Find where the given text appears and provide that cell's center as [x, y] coordinate. 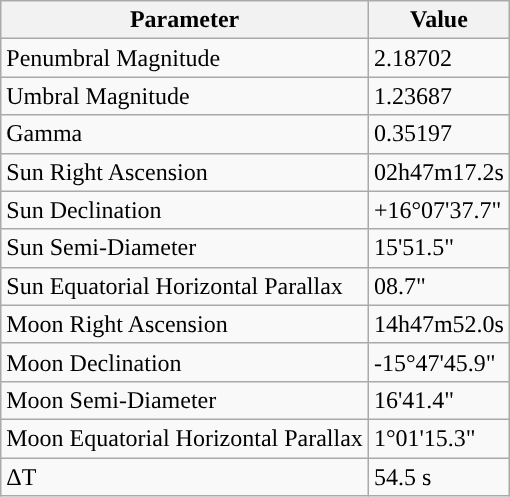
Moon Equatorial Horizontal Parallax [185, 438]
Sun Declination [185, 210]
0.35197 [438, 134]
15'51.5" [438, 248]
Umbral Magnitude [185, 96]
Value [438, 20]
16'41.4" [438, 400]
14h47m52.0s [438, 324]
Gamma [185, 134]
ΔT [185, 477]
-15°47'45.9" [438, 362]
02h47m17.2s [438, 172]
2.18702 [438, 58]
1°01'15.3" [438, 438]
Moon Semi-Diameter [185, 400]
Parameter [185, 20]
Sun Right Ascension [185, 172]
Sun Equatorial Horizontal Parallax [185, 286]
Moon Declination [185, 362]
08.7" [438, 286]
Sun Semi-Diameter [185, 248]
1.23687 [438, 96]
Moon Right Ascension [185, 324]
54.5 s [438, 477]
+16°07'37.7" [438, 210]
Penumbral Magnitude [185, 58]
